Find where the given text appears and provide that cell's center as [x, y] coordinate. 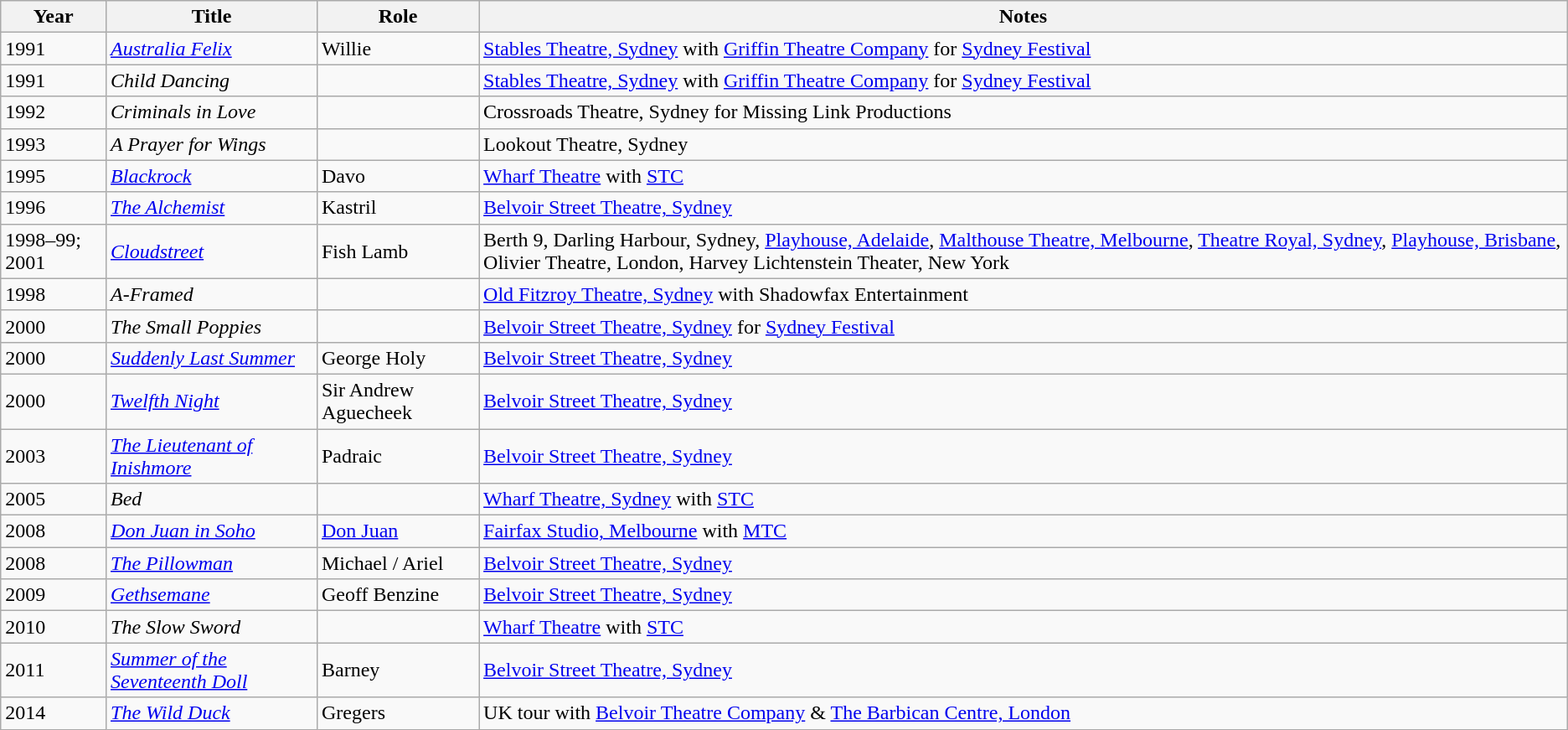
The Wild Duck [212, 713]
2003 [54, 456]
The Alchemist [212, 208]
2011 [54, 670]
Fish Lamb [397, 251]
Crossroads Theatre, Sydney for Missing Link Productions [1024, 112]
A-Framed [212, 294]
Geoff Benzine [397, 595]
UK tour with Belvoir Theatre Company & The Barbican Centre, London [1024, 713]
Old Fitzroy Theatre, Sydney with Shadowfax Entertainment [1024, 294]
2014 [54, 713]
Bed [212, 500]
Blackrock [212, 176]
Barney [397, 670]
A Prayer for Wings [212, 144]
Don Juan [397, 531]
The Slow Sword [212, 627]
Notes [1024, 17]
The Lieutenant of Inishmore [212, 456]
Willie [397, 49]
Belvoir Street Theatre, Sydney for Sydney Festival [1024, 326]
1992 [54, 112]
Wharf Theatre, Sydney with STC [1024, 500]
George Holy [397, 358]
Davo [397, 176]
Criminals in Love [212, 112]
The Pillowman [212, 563]
1998 [54, 294]
Child Dancing [212, 80]
Michael / Ariel [397, 563]
Fairfax Studio, Melbourne with MTC [1024, 531]
Sir Andrew Aguecheek [397, 401]
1995 [54, 176]
Title [212, 17]
1993 [54, 144]
Summer of the Seventeenth Doll [212, 670]
Gregers [397, 713]
2005 [54, 500]
2009 [54, 595]
Lookout Theatre, Sydney [1024, 144]
Role [397, 17]
Suddenly Last Summer [212, 358]
Twelfth Night [212, 401]
1996 [54, 208]
Gethsemane [212, 595]
Kastril [397, 208]
The Small Poppies [212, 326]
1998–99; 2001 [54, 251]
Cloudstreet [212, 251]
Don Juan in Soho [212, 531]
Year [54, 17]
2010 [54, 627]
Australia Felix [212, 49]
Padraic [397, 456]
